Scan for the cell matching the given text and deliver its [x, y] coordinate at center. 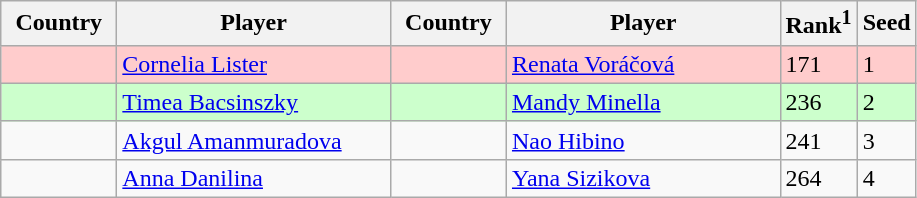
3 [886, 140]
Yana Sizikova [643, 178]
2 [886, 102]
Akgul Amanmuradova [254, 140]
4 [886, 178]
Cornelia Lister [254, 64]
264 [818, 178]
Renata Voráčová [643, 64]
Timea Bacsinszky [254, 102]
Anna Danilina [254, 178]
Nao Hibino [643, 140]
1 [886, 64]
Mandy Minella [643, 102]
Rank1 [818, 24]
236 [818, 102]
171 [818, 64]
241 [818, 140]
Seed [886, 24]
